Provide the (x, y) coordinate of the cell's center where the given text is located.  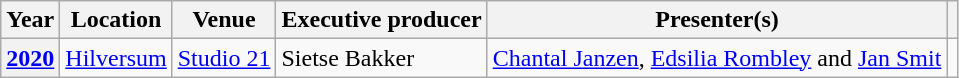
Hilversum (116, 58)
2020 (30, 58)
Studio 21 (224, 58)
Chantal Janzen, Edsilia Rombley and Jan Smit (717, 58)
Location (116, 20)
Presenter(s) (717, 20)
Year (30, 20)
Venue (224, 20)
Executive producer (382, 20)
Sietse Bakker (382, 58)
